Provide the [X, Y] coordinate of the cell's center where the given text is located.  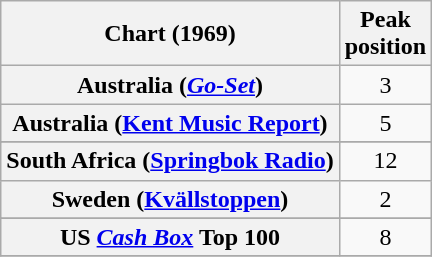
Chart (1969) [170, 34]
US Cash Box Top 100 [170, 237]
Sweden (Kvällstoppen) [170, 199]
Australia (Kent Music Report) [170, 123]
12 [385, 161]
Australia (Go-Set) [170, 85]
2 [385, 199]
8 [385, 237]
South Africa (Springbok Radio) [170, 161]
Peakposition [385, 34]
5 [385, 123]
3 [385, 85]
